Scan for the cell matching the given text and deliver its (x, y) coordinate at center. 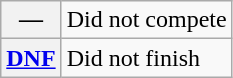
Did not finish (146, 58)
Did not compete (146, 20)
— (31, 20)
DNF (31, 58)
